Detect which cell encompasses the target text, then output its [x, y] center coordinate. 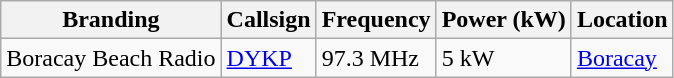
Boracay [622, 58]
DYKP [268, 58]
Location [622, 20]
Boracay Beach Radio [111, 58]
5 kW [504, 58]
Frequency [376, 20]
Branding [111, 20]
Callsign [268, 20]
97.3 MHz [376, 58]
Power (kW) [504, 20]
